Find where the given text appears and provide that cell's center as [X, Y] coordinate. 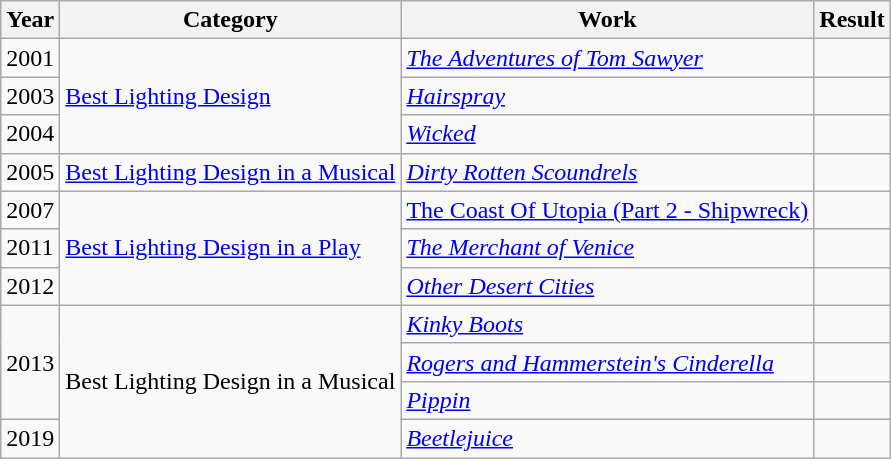
Dirty Rotten Scoundrels [608, 172]
Wicked [608, 134]
Kinky Boots [608, 324]
Work [608, 20]
Category [230, 20]
2013 [30, 362]
Result [852, 20]
The Coast Of Utopia (Part 2 - Shipwreck) [608, 210]
Best Lighting Design [230, 96]
The Merchant of Venice [608, 248]
The Adventures of Tom Sawyer [608, 58]
2011 [30, 248]
Year [30, 20]
2019 [30, 438]
Other Desert Cities [608, 286]
Hairspray [608, 96]
2001 [30, 58]
Beetlejuice [608, 438]
2012 [30, 286]
2007 [30, 210]
2004 [30, 134]
Pippin [608, 400]
2005 [30, 172]
Best Lighting Design in a Play [230, 248]
2003 [30, 96]
Rogers and Hammerstein's Cinderella [608, 362]
